Capture the cell that displays the provided text and extract its (X, Y) central coordinate. 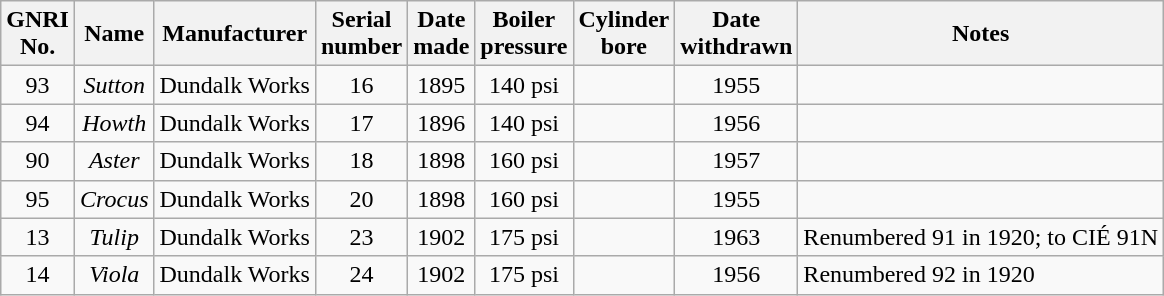
95 (38, 199)
Datewithdrawn (736, 34)
1895 (442, 85)
1957 (736, 161)
Aster (114, 161)
24 (361, 275)
Howth (114, 123)
90 (38, 161)
18 (361, 161)
Viola (114, 275)
16 (361, 85)
Datemade (442, 34)
Renumbered 91 in 1920; to CIÉ 91N (981, 237)
1963 (736, 237)
Serialnumber (361, 34)
Renumbered 92 in 1920 (981, 275)
Cylinderbore (624, 34)
17 (361, 123)
Sutton (114, 85)
Name (114, 34)
GNRINo. (38, 34)
20 (361, 199)
23 (361, 237)
94 (38, 123)
Crocus (114, 199)
Tulip (114, 237)
93 (38, 85)
Manufacturer (234, 34)
Notes (981, 34)
Boilerpressure (524, 34)
14 (38, 275)
13 (38, 237)
1896 (442, 123)
